From the cell containing the given text, extract its center point as (x, y) coordinate. 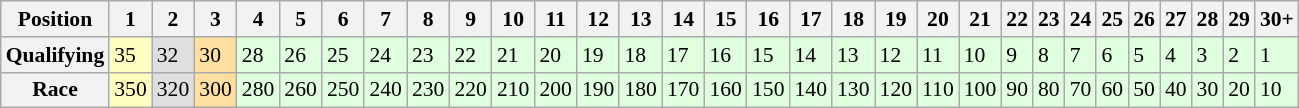
180 (640, 90)
90 (1017, 90)
120 (896, 90)
30+ (1277, 19)
300 (216, 90)
32 (174, 55)
190 (598, 90)
70 (1081, 90)
40 (1176, 90)
50 (1144, 90)
160 (726, 90)
80 (1049, 90)
29 (1239, 19)
170 (684, 90)
280 (258, 90)
35 (130, 55)
110 (938, 90)
Position (55, 19)
100 (980, 90)
200 (556, 90)
320 (174, 90)
150 (768, 90)
240 (386, 90)
Qualifying (55, 55)
60 (1112, 90)
140 (810, 90)
27 (1176, 19)
260 (300, 90)
250 (344, 90)
Race (55, 90)
230 (428, 90)
220 (470, 90)
210 (514, 90)
350 (130, 90)
130 (854, 90)
